Scan for the cell matching the given text and deliver its [x, y] coordinate at center. 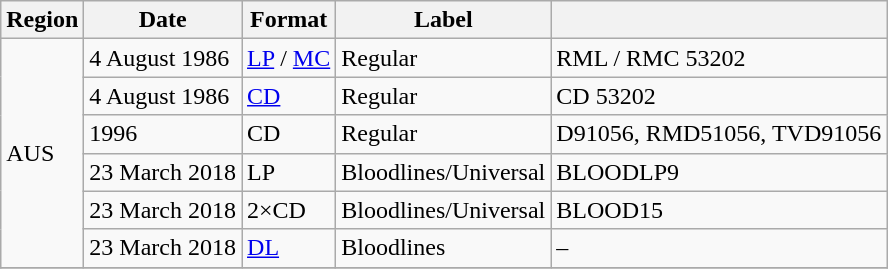
Label [444, 20]
BLOODLP9 [719, 172]
LP / MC [289, 58]
2×CD [289, 210]
– [719, 248]
Region [42, 20]
Format [289, 20]
BLOOD15 [719, 210]
CD 53202 [719, 96]
1996 [163, 134]
RML / RMC 53202 [719, 58]
DL [289, 248]
AUS [42, 153]
Date [163, 20]
LP [289, 172]
D91056, RMD51056, TVD91056 [719, 134]
Bloodlines [444, 248]
